From the cell containing the given text, extract its center point as (x, y) coordinate. 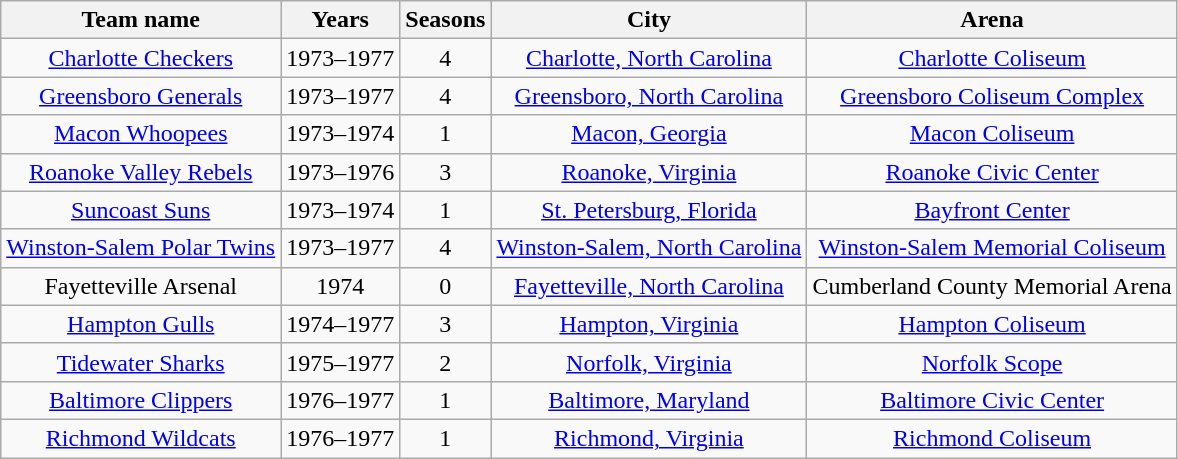
Richmond Wildcats (141, 438)
Years (340, 20)
Suncoast Suns (141, 210)
City (649, 20)
1973–1976 (340, 172)
Baltimore Clippers (141, 400)
Macon, Georgia (649, 134)
Baltimore Civic Center (992, 400)
Macon Whoopees (141, 134)
Roanoke Civic Center (992, 172)
Greensboro Generals (141, 96)
Hampton Coliseum (992, 324)
2 (446, 362)
Richmond Coliseum (992, 438)
Richmond, Virginia (649, 438)
Arena (992, 20)
Charlotte, North Carolina (649, 58)
Seasons (446, 20)
Hampton Gulls (141, 324)
Team name (141, 20)
1975–1977 (340, 362)
Baltimore, Maryland (649, 400)
Roanoke, Virginia (649, 172)
Greensboro, North Carolina (649, 96)
Winston-Salem, North Carolina (649, 248)
Greensboro Coliseum Complex (992, 96)
0 (446, 286)
Winston-Salem Polar Twins (141, 248)
1974 (340, 286)
Charlotte Coliseum (992, 58)
St. Petersburg, Florida (649, 210)
Charlotte Checkers (141, 58)
Norfolk, Virginia (649, 362)
Fayetteville, North Carolina (649, 286)
Bayfront Center (992, 210)
1974–1977 (340, 324)
Roanoke Valley Rebels (141, 172)
Fayetteville Arsenal (141, 286)
Hampton, Virginia (649, 324)
Tidewater Sharks (141, 362)
Winston-Salem Memorial Coliseum (992, 248)
Macon Coliseum (992, 134)
Norfolk Scope (992, 362)
Cumberland County Memorial Arena (992, 286)
